Provide the [X, Y] coordinate of the cell's center where the given text is located.  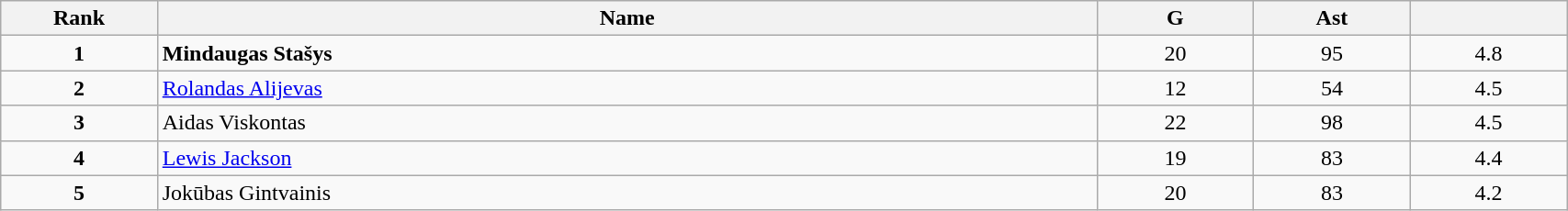
Jokūbas Gintvainis [626, 193]
1 [79, 53]
Aidas Viskontas [626, 123]
4 [79, 158]
19 [1175, 158]
Name [626, 18]
95 [1332, 53]
G [1175, 18]
Lewis Jackson [626, 158]
2 [79, 88]
98 [1332, 123]
Mindaugas Stašys [626, 53]
Ast [1332, 18]
Rolandas Alijevas [626, 88]
Rank [79, 18]
4.4 [1488, 158]
4.8 [1488, 53]
54 [1332, 88]
12 [1175, 88]
3 [79, 123]
4.2 [1488, 193]
22 [1175, 123]
5 [79, 193]
